Output the [x, y] coordinate of the center of the cell containing the given text.  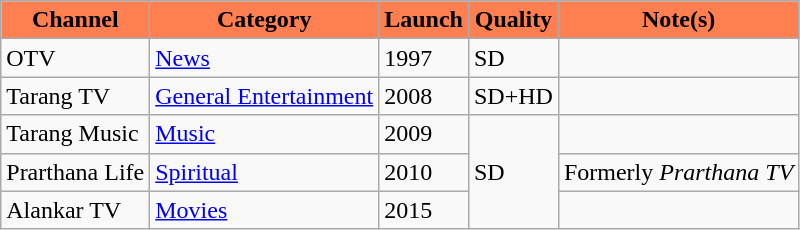
Tarang Music [76, 134]
2008 [424, 96]
1997 [424, 58]
Formerly Prarthana TV [678, 172]
Tarang TV [76, 96]
Quality [513, 20]
2009 [424, 134]
Music [264, 134]
Spiritual [264, 172]
Movies [264, 210]
SD+HD [513, 96]
OTV [76, 58]
2010 [424, 172]
News [264, 58]
Alankar TV [76, 210]
Category [264, 20]
Note(s) [678, 20]
2015 [424, 210]
Launch [424, 20]
Channel [76, 20]
General Entertainment [264, 96]
Prarthana Life [76, 172]
